Scan for the cell matching the given text and deliver its [x, y] coordinate at center. 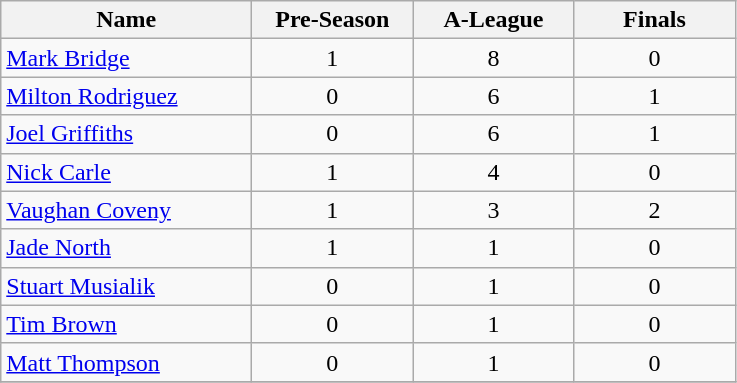
Tim Brown [126, 324]
Finals [654, 20]
8 [494, 58]
Name [126, 20]
A-League [494, 20]
Nick Carle [126, 172]
2 [654, 210]
Joel Griffiths [126, 134]
Stuart Musialik [126, 286]
Jade North [126, 248]
4 [494, 172]
Pre-Season [332, 20]
Mark Bridge [126, 58]
Milton Rodriguez [126, 96]
Vaughan Coveny [126, 210]
Matt Thompson [126, 362]
3 [494, 210]
